Identify which cell holds the provided text, then report its [x, y] central coordinate. 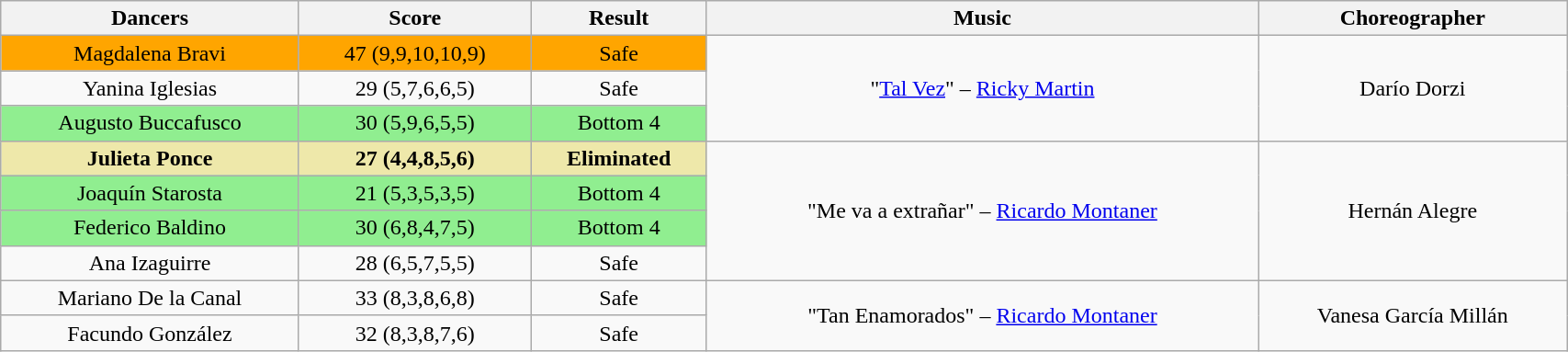
32 (8,3,8,7,6) [415, 333]
Music [983, 18]
30 (6,8,4,7,5) [415, 228]
27 (4,4,8,5,6) [415, 158]
Vanesa García Millán [1413, 315]
"Tal Vez" – Ricky Martin [983, 88]
30 (5,9,6,5,5) [415, 123]
Facundo González [151, 333]
Mariano De la Canal [151, 298]
Magdalena Bravi [151, 53]
Yanina Iglesias [151, 88]
Augusto Buccafusco [151, 123]
"Me va a extrañar" – Ricardo Montaner [983, 210]
Eliminated [619, 158]
47 (9,9,10,10,9) [415, 53]
Joaquín Starosta [151, 193]
28 (6,5,7,5,5) [415, 263]
"Tan Enamorados" – Ricardo Montaner [983, 315]
Darío Dorzi [1413, 88]
Hernán Alegre [1413, 210]
21 (5,3,5,3,5) [415, 193]
Dancers [151, 18]
Score [415, 18]
33 (8,3,8,6,8) [415, 298]
Federico Baldino [151, 228]
Result [619, 18]
Choreographer [1413, 18]
Julieta Ponce [151, 158]
29 (5,7,6,6,5) [415, 88]
Ana Izaguirre [151, 263]
